Determine the [X, Y] coordinate at the center of the cell enclosing the given text.  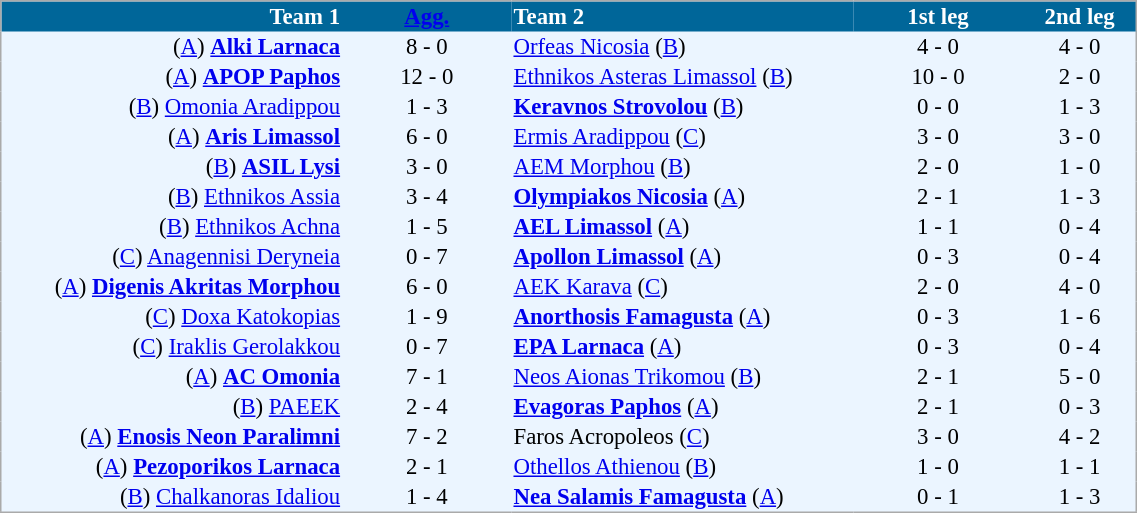
7 - 2 [427, 437]
(B) Ethnikos Achna [172, 227]
12 - 0 [427, 77]
(C) Anagennisi Deryneia [172, 257]
8 - 0 [427, 47]
5 - 0 [1080, 377]
Evagoras Paphos (A) [682, 407]
0 - 1 [938, 497]
Keravnos Strovolou (B) [682, 107]
Olympiakos Nicosia (A) [682, 197]
Nea Salamis Famagusta (A) [682, 497]
1 - 9 [427, 317]
(B) PAEEK [172, 407]
(B) Ethnikos Assia [172, 197]
Orfeas Nicosia (B) [682, 47]
Agg. [427, 16]
Team 1 [172, 16]
Neos Aionas Trikomou (B) [682, 377]
1 - 6 [1080, 317]
10 - 0 [938, 77]
AEK Karava (C) [682, 287]
Ermis Aradippou (C) [682, 137]
2 - 4 [427, 407]
(A) APOP Paphos [172, 77]
Ethnikos Asteras Limassol (B) [682, 77]
Faros Acropoleos (C) [682, 437]
(A) Digenis Akritas Morphou [172, 287]
(B) Omonia Aradippou [172, 107]
1 - 4 [427, 497]
(C) Doxa Katokopias [172, 317]
(A) Pezoporikos Larnaca [172, 467]
Apollon Limassol (A) [682, 257]
Othellos Athienou (B) [682, 467]
AEM Morphou (B) [682, 167]
(A) Aris Limassol [172, 137]
1 - 5 [427, 227]
(A) Enosis Neon Paralimni [172, 437]
3 - 4 [427, 197]
0 - 0 [938, 107]
1st leg [938, 16]
EPA Larnaca (A) [682, 347]
(A) AC Omonia [172, 377]
(C) Iraklis Gerolakkou [172, 347]
(A) Alki Larnaca [172, 47]
(B) ASIL Lysi [172, 167]
4 - 2 [1080, 437]
7 - 1 [427, 377]
2nd leg [1080, 16]
AEL Limassol (A) [682, 227]
Anorthosis Famagusta (A) [682, 317]
Team 2 [682, 16]
(B) Chalkanoras Idaliou [172, 497]
